Identify which cell holds the provided text, then report its (x, y) central coordinate. 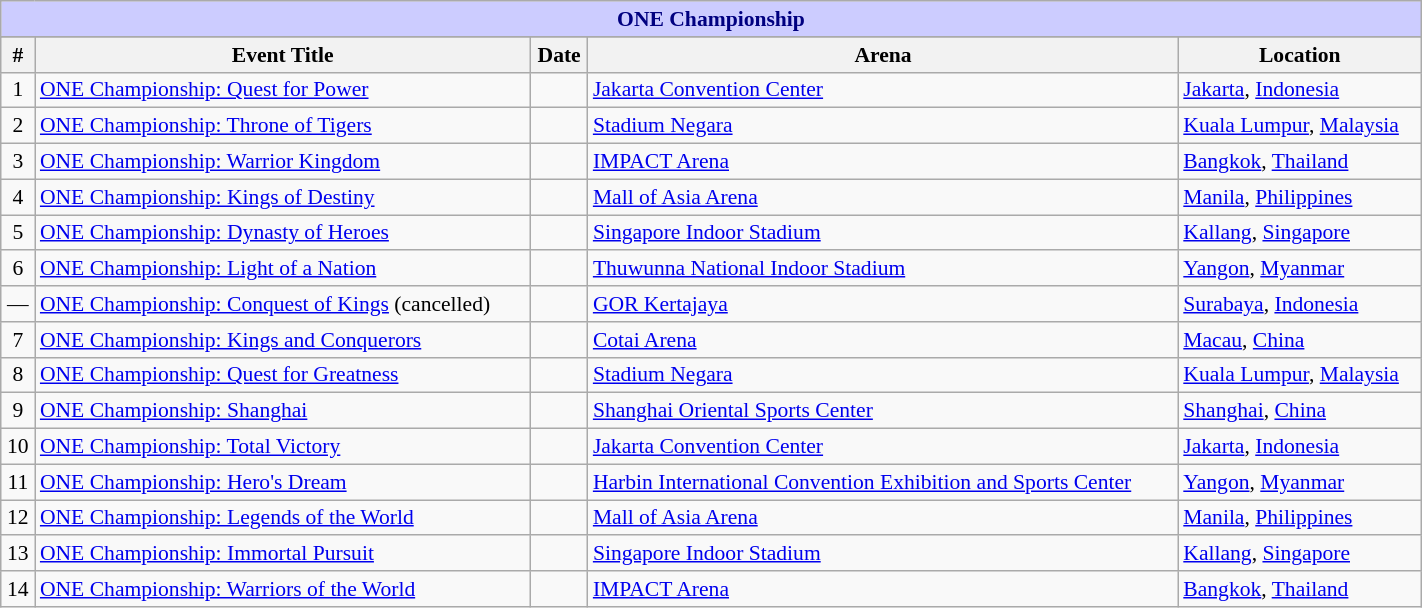
GOR Kertajaya (883, 304)
ONE Championship: Quest for Greatness (283, 375)
Arena (883, 55)
Thuwunna National Indoor Stadium (883, 269)
# (18, 55)
Date (558, 55)
8 (18, 375)
Location (1300, 55)
ONE Championship: Warriors of the World (283, 589)
ONE Championship: Kings and Conquerors (283, 340)
ONE Championship: Light of a Nation (283, 269)
ONE Championship: Shanghai (283, 411)
9 (18, 411)
ONE Championship: Quest for Power (283, 90)
ONE Championship: Legends of the World (283, 518)
Shanghai, China (1300, 411)
3 (18, 162)
Macau, China (1300, 340)
5 (18, 233)
1 (18, 90)
6 (18, 269)
— (18, 304)
11 (18, 482)
ONE Championship: Dynasty of Heroes (283, 233)
ONE Championship (711, 19)
12 (18, 518)
ONE Championship: Conquest of Kings (cancelled) (283, 304)
ONE Championship: Warrior Kingdom (283, 162)
ONE Championship: Total Victory (283, 447)
Cotai Arena (883, 340)
14 (18, 589)
ONE Championship: Throne of Tigers (283, 126)
Harbin International Convention Exhibition and Sports Center (883, 482)
13 (18, 554)
Event Title (283, 55)
10 (18, 447)
ONE Championship: Immortal Pursuit (283, 554)
4 (18, 197)
7 (18, 340)
Surabaya, Indonesia (1300, 304)
ONE Championship: Kings of Destiny (283, 197)
2 (18, 126)
Shanghai Oriental Sports Center (883, 411)
ONE Championship: Hero's Dream (283, 482)
